For the text-containing cell, return its midpoint in (X, Y) coordinate format. 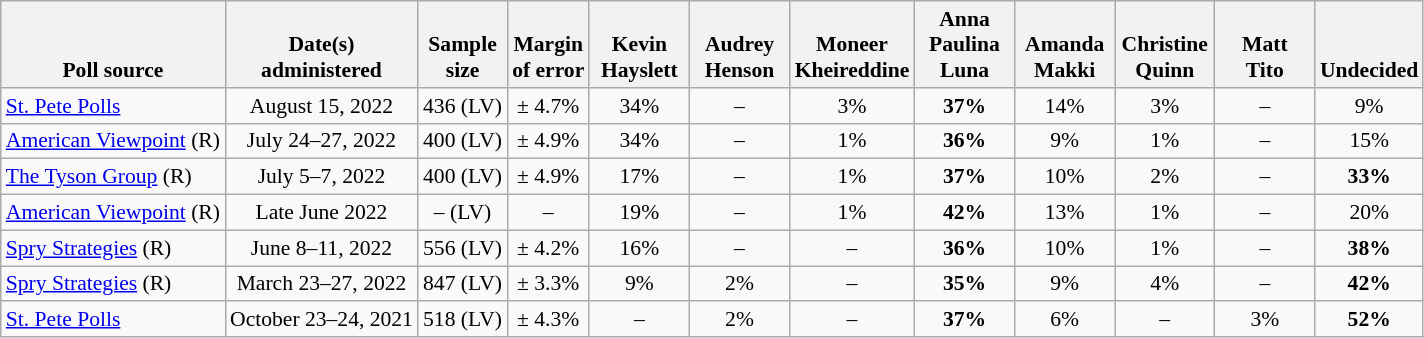
15% (1369, 141)
20% (1369, 213)
4% (1165, 284)
Anna PaulinaLuna (964, 44)
± 4.2% (548, 248)
6% (1065, 320)
52% (1369, 320)
AudreyHenson (739, 44)
16% (639, 248)
The Tyson Group (R) (113, 177)
March 23–27, 2022 (322, 284)
14% (1065, 106)
33% (1369, 177)
Marginof error (548, 44)
June 8–11, 2022 (322, 248)
436 (LV) (462, 106)
AmandaMakki (1065, 44)
Undecided (1369, 44)
Late June 2022 (322, 213)
Date(s)administered (322, 44)
± 4.7% (548, 106)
13% (1065, 213)
October 23–24, 2021 (322, 320)
August 15, 2022 (322, 106)
± 4.3% (548, 320)
35% (964, 284)
July 5–7, 2022 (322, 177)
38% (1369, 248)
MattTito (1265, 44)
July 24–27, 2022 (322, 141)
KevinHayslett (639, 44)
Poll source (113, 44)
556 (LV) (462, 248)
– (LV) (462, 213)
518 (LV) (462, 320)
± 3.3% (548, 284)
847 (LV) (462, 284)
19% (639, 213)
MoneerKheireddine (852, 44)
Samplesize (462, 44)
17% (639, 177)
ChristineQuinn (1165, 44)
